Return [x, y] of the center of cell containing provided text 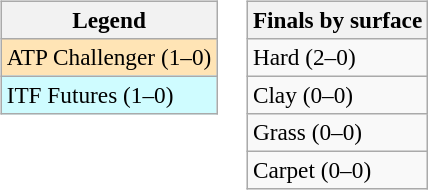
Legend [108, 20]
Carpet (0–0) [337, 171]
Grass (0–0) [337, 133]
ITF Futures (1–0) [108, 95]
ATP Challenger (1–0) [108, 57]
Hard (2–0) [337, 57]
Clay (0–0) [337, 95]
Finals by surface [337, 20]
